Locate the cell with the specified text and output its (X, Y) center coordinate. 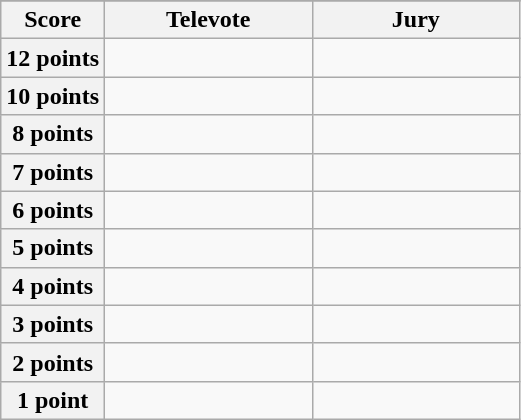
12 points (53, 58)
2 points (53, 362)
3 points (53, 324)
4 points (53, 286)
10 points (53, 96)
Score (53, 20)
8 points (53, 134)
Televote (209, 20)
7 points (53, 172)
5 points (53, 248)
Jury (416, 20)
1 point (53, 400)
6 points (53, 210)
